Scan for the cell matching the given text and deliver its (X, Y) coordinate at center. 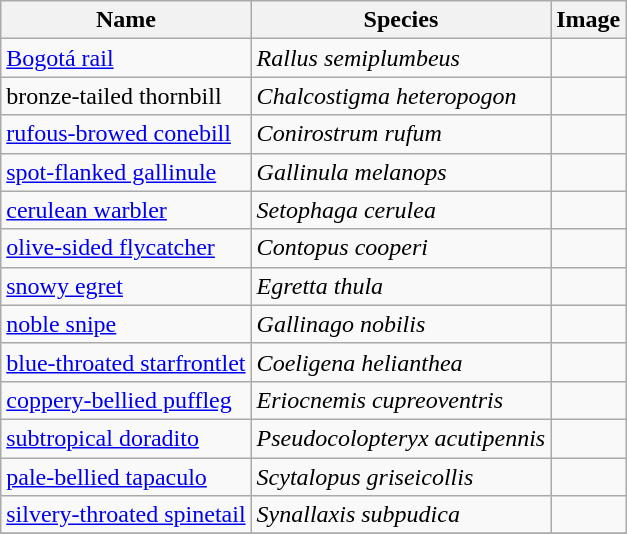
Scytalopus griseicollis (401, 477)
Contopus cooperi (401, 248)
Synallaxis subpudica (401, 515)
bronze-tailed thornbill (126, 96)
Pseudocolopteryx acutipennis (401, 438)
snowy egret (126, 286)
Name (126, 20)
Rallus semiplumbeus (401, 58)
rufous-browed conebill (126, 134)
spot-flanked gallinule (126, 172)
Setophaga cerulea (401, 210)
pale-bellied tapaculo (126, 477)
Gallinago nobilis (401, 324)
Eriocnemis cupreoventris (401, 400)
Image (588, 20)
Egretta thula (401, 286)
Conirostrum rufum (401, 134)
Gallinula melanops (401, 172)
blue-throated starfrontlet (126, 362)
olive-sided flycatcher (126, 248)
Coeligena helianthea (401, 362)
Species (401, 20)
silvery-throated spinetail (126, 515)
subtropical doradito (126, 438)
cerulean warbler (126, 210)
coppery-bellied puffleg (126, 400)
Chalcostigma heteropogon (401, 96)
Bogotá rail (126, 58)
noble snipe (126, 324)
